From the cell containing the given text, extract its center point as (x, y) coordinate. 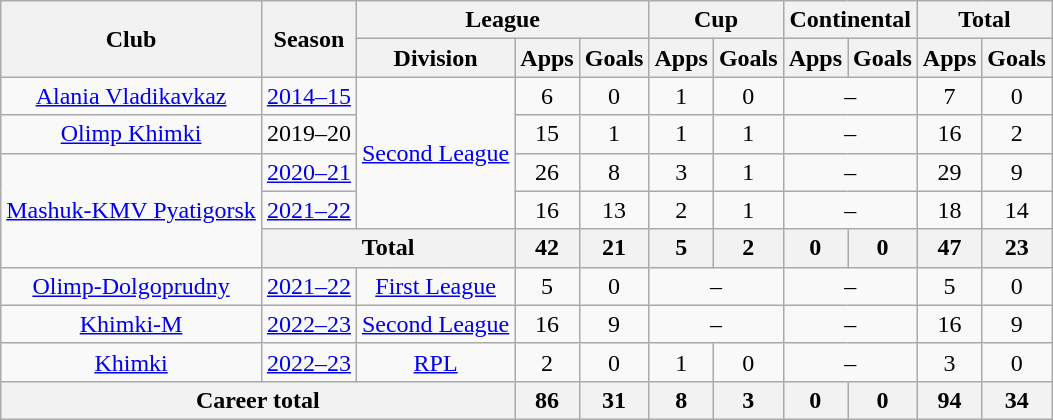
14 (1017, 210)
Club (132, 39)
18 (949, 210)
29 (949, 172)
Mashuk-KMV Pyatigorsk (132, 210)
Cup (716, 20)
23 (1017, 248)
Olimp-Dolgoprudny (132, 286)
47 (949, 248)
Division (435, 58)
94 (949, 400)
31 (614, 400)
42 (547, 248)
2019–20 (308, 134)
7 (949, 96)
21 (614, 248)
Season (308, 39)
2020–21 (308, 172)
13 (614, 210)
Olimp Khimki (132, 134)
Khimki-M (132, 324)
RPL (435, 362)
26 (547, 172)
Continental (850, 20)
34 (1017, 400)
Career total (258, 400)
Khimki (132, 362)
First League (435, 286)
Alania Vladikavkaz (132, 96)
6 (547, 96)
15 (547, 134)
2014–15 (308, 96)
86 (547, 400)
League (502, 20)
